Capture the cell that displays the provided text and extract its (x, y) central coordinate. 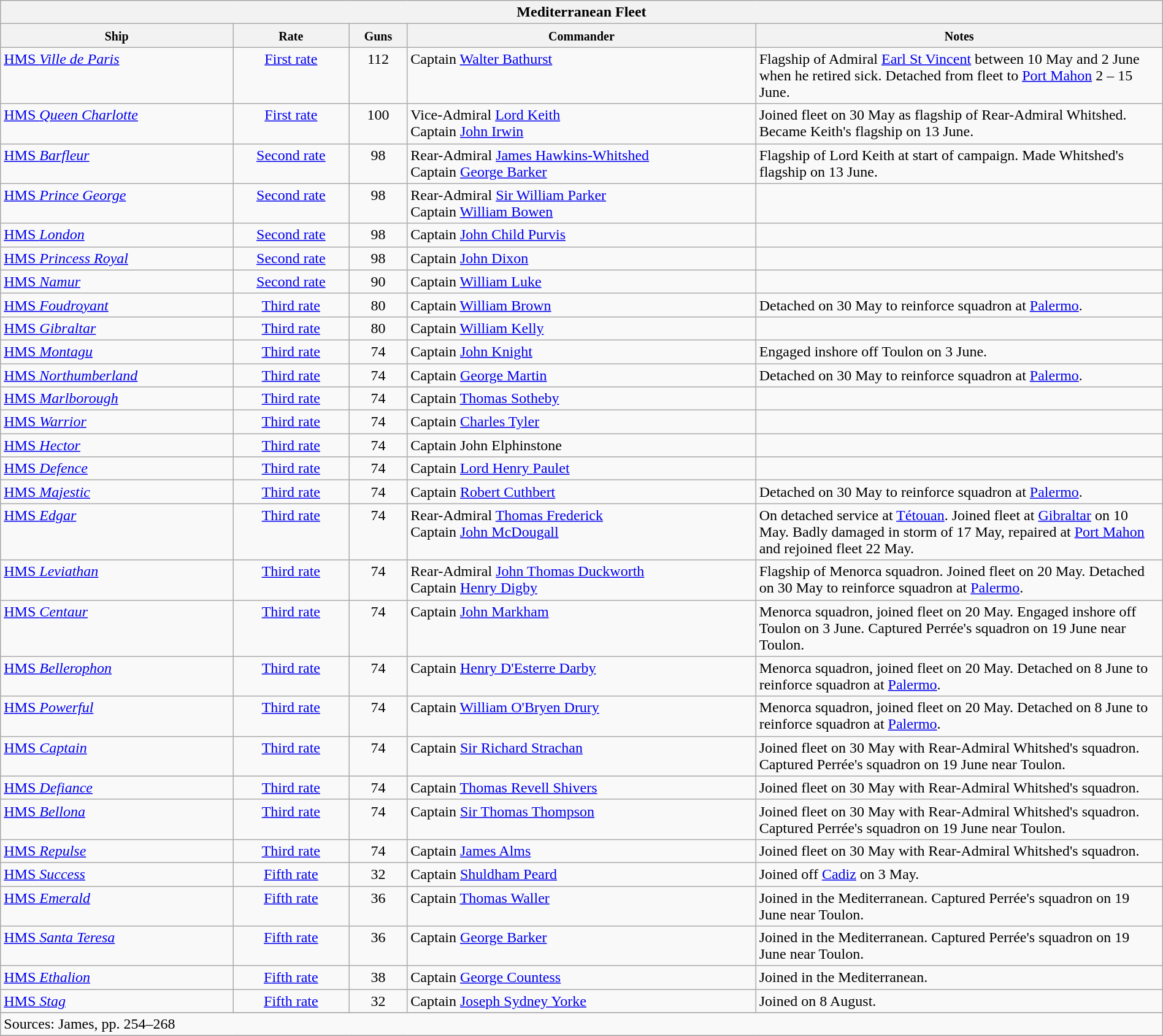
Captain William Brown (581, 305)
Flagship of Admiral Earl St Vincent between 10 May and 2 June when he retired sick. Detached from fleet to Port Mahon 2 – 15 June. (959, 75)
HMS Montagu (117, 351)
Rear-Admiral Thomas FrederickCaptain John McDougall (581, 532)
HMS Barfleur (117, 163)
HMS Emerald (117, 905)
HMS Queen Charlotte (117, 124)
HMS Repulse (117, 851)
Flagship of Menorca squadron. Joined fleet on 20 May. Detached on 30 May to reinforce squadron at Palermo. (959, 580)
HMS Hector (117, 445)
HMS Captain (117, 756)
Captain Lord Henry Paulet (581, 469)
HMS Marlborough (117, 399)
Rate (291, 36)
Mediterranean Fleet (581, 12)
HMS Gibraltar (117, 328)
Captain John Knight (581, 351)
Captain Walter Bathurst (581, 75)
Menorca squadron, joined fleet on 20 May. Engaged inshore off Toulon on 3 June. Captured Perrée's squadron on 19 June near Toulon. (959, 628)
100 (378, 124)
Notes (959, 36)
Captain Sir Thomas Thompson (581, 819)
Captain George Countess (581, 978)
Commander (581, 36)
Ship (117, 36)
Captain John Child Purvis (581, 235)
Captain Sir Richard Strachan (581, 756)
Captain William Kelly (581, 328)
Captain George Martin (581, 375)
HMS Santa Teresa (117, 946)
Captain Thomas Revell Shivers (581, 788)
Engaged inshore off Toulon on 3 June. (959, 351)
90 (378, 282)
Flagship of Lord Keith at start of campaign. Made Whitshed's flagship on 13 June. (959, 163)
Rear-Admiral James Hawkins-WhitshedCaptain George Barker (581, 163)
Captain John Markham (581, 628)
Sources: James, pp. 254–268 (581, 1024)
HMS Northumberland (117, 375)
Rear-Admiral Sir William ParkerCaptain William Bowen (581, 204)
Captain John Elphinstone (581, 445)
Captain Thomas Waller (581, 905)
Captain William O'Bryen Drury (581, 716)
HMS Defence (117, 469)
Captain Charles Tyler (581, 422)
HMS Bellona (117, 819)
Captain James Alms (581, 851)
HMS Majestic (117, 492)
HMS Namur (117, 282)
HMS Centaur (117, 628)
Captain John Dixon (581, 258)
Vice-Admiral Lord KeithCaptain John Irwin (581, 124)
HMS Warrior (117, 422)
Captain Shuldham Peard (581, 874)
HMS Leviathan (117, 580)
HMS Edgar (117, 532)
Joined off Cadiz on 3 May. (959, 874)
Guns (378, 36)
HMS Prince George (117, 204)
112 (378, 75)
HMS Defiance (117, 788)
HMS Ethalion (117, 978)
Captain Joseph Sydney Yorke (581, 1001)
HMS Foudroyant (117, 305)
Joined fleet on 30 May as flagship of Rear-Admiral Whitshed. Became Keith's flagship on 13 June. (959, 124)
Rear-Admiral John Thomas DuckworthCaptain Henry Digby (581, 580)
HMS London (117, 235)
Captain Thomas Sotheby (581, 399)
38 (378, 978)
HMS Success (117, 874)
Joined on 8 August. (959, 1001)
HMS Stag (117, 1001)
Captain Henry D'Esterre Darby (581, 676)
HMS Powerful (117, 716)
Captain William Luke (581, 282)
Captain Robert Cuthbert (581, 492)
HMS Princess Royal (117, 258)
HMS Bellerophon (117, 676)
Joined in the Mediterranean. (959, 978)
HMS Ville de Paris (117, 75)
Captain George Barker (581, 946)
